Return the [x, y] coordinate for the center point of the cell that contains the specified text.  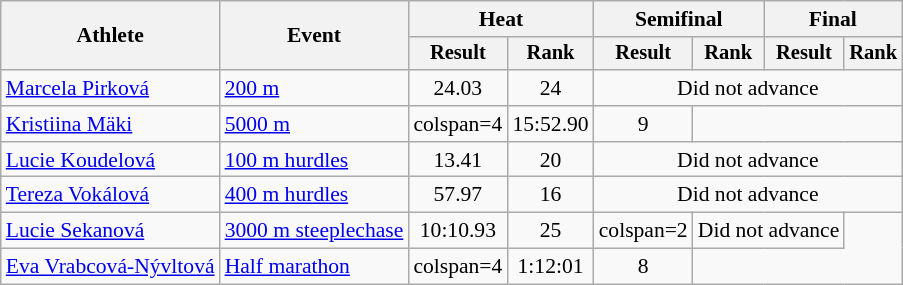
24 [550, 88]
Final [833, 19]
1:12:01 [550, 267]
16 [550, 195]
Kristiina Mäki [110, 124]
Lucie Sekanová [110, 231]
10:10.93 [458, 231]
400 m hurdles [314, 195]
Tereza Vokálová [110, 195]
Heat [500, 19]
100 m hurdles [314, 160]
Semifinal [679, 19]
15:52.90 [550, 124]
Half marathon [314, 267]
colspan=2 [644, 231]
25 [550, 231]
8 [644, 267]
Marcela Pirková [110, 88]
57.97 [458, 195]
5000 m [314, 124]
Lucie Koudelová [110, 160]
3000 m steeplechase [314, 231]
Eva Vrabcová-Nývltová [110, 267]
9 [644, 124]
20 [550, 160]
200 m [314, 88]
24.03 [458, 88]
13.41 [458, 160]
Athlete [110, 36]
Event [314, 36]
